From the cell containing the given text, extract its center point as [X, Y] coordinate. 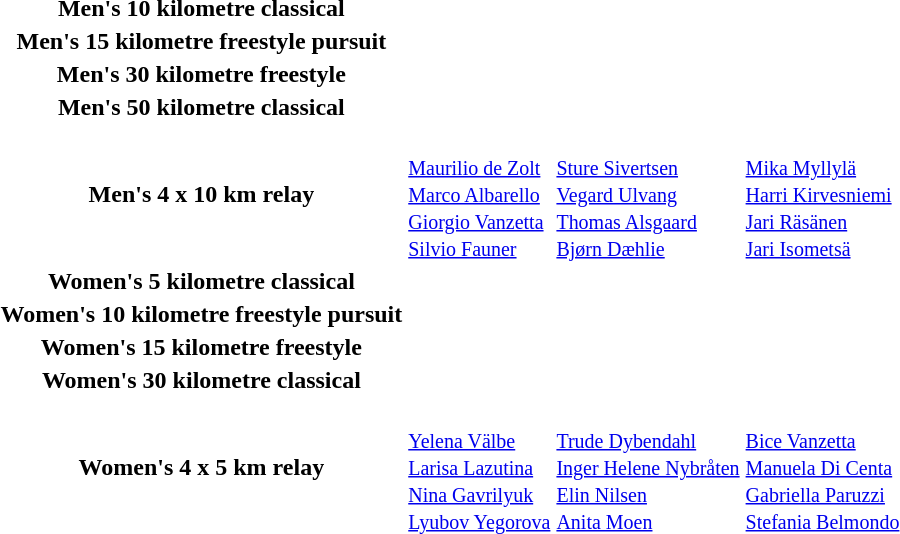
Maurilio de ZoltMarco AlbarelloGiorgio VanzettaSilvio Fauner [480, 194]
Sture SivertsenVegard UlvangThomas AlsgaardBjørn Dæhlie [648, 194]
